Search for the cell housing the specified text and yield its [x, y] center coordinate. 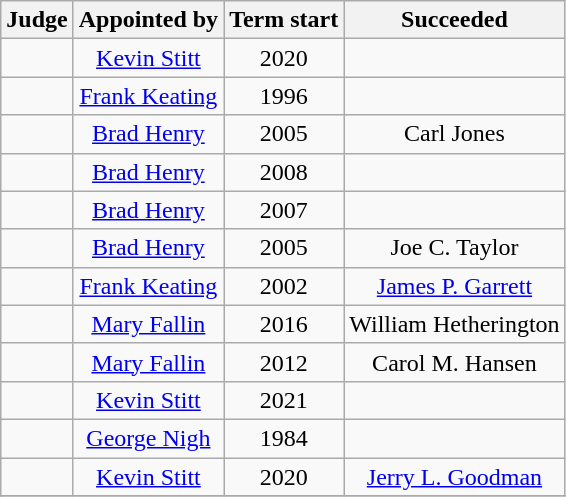
1996 [284, 96]
Jerry L. Goodman [454, 477]
2016 [284, 324]
William Hetherington [454, 324]
2007 [284, 210]
Term start [284, 20]
Appointed by [148, 20]
Judge [37, 20]
George Nigh [148, 438]
Carol M. Hansen [454, 362]
2002 [284, 286]
2021 [284, 400]
Carl Jones [454, 134]
1984 [284, 438]
James P. Garrett [454, 286]
2008 [284, 172]
2012 [284, 362]
Succeeded [454, 20]
Joe C. Taylor [454, 248]
